Extract the [x, y] coordinate from the center of the cell holding the provided text.  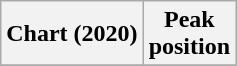
Peakposition [189, 34]
Chart (2020) [72, 34]
